For the text-containing cell, return its midpoint in [X, Y] coordinate format. 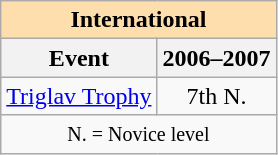
2006–2007 [216, 58]
Triglav Trophy [79, 96]
International [138, 20]
Event [79, 58]
N. = Novice level [138, 134]
7th N. [216, 96]
